Return [X, Y] of the center of cell containing provided text 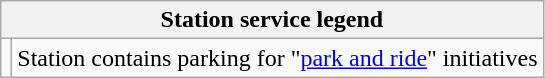
Station service legend [272, 20]
Station contains parking for "park and ride" initiatives [278, 58]
